Scan for the cell matching the given text and deliver its [X, Y] coordinate at center. 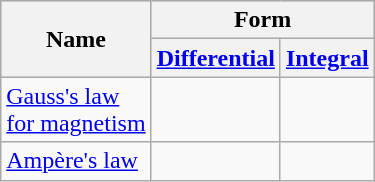
Gauss's law for magnetism [76, 110]
Differential [216, 58]
Integral [327, 58]
Form [262, 20]
Ampère's law [76, 161]
Name [76, 39]
